Identify which cell holds the provided text, then report its [X, Y] central coordinate. 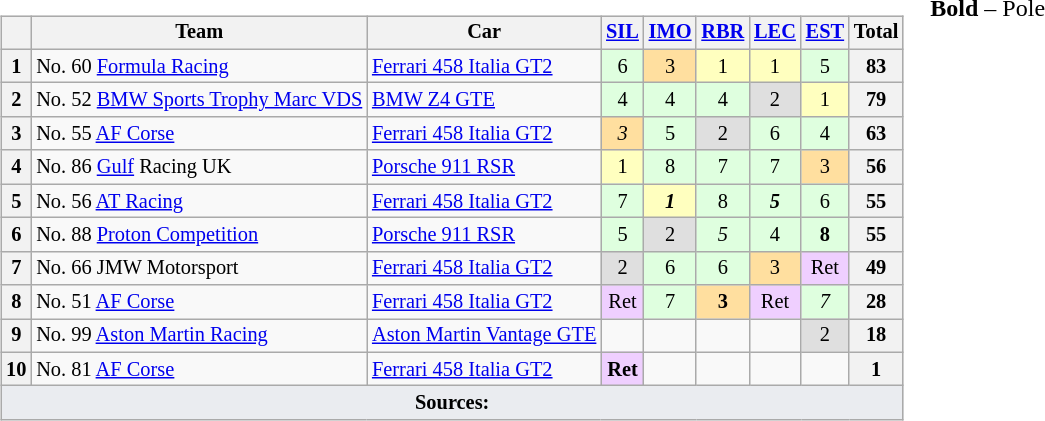
79 [876, 100]
63 [876, 134]
49 [876, 268]
56 [876, 167]
RBR [722, 33]
No. 99 Aston Martin Racing [199, 336]
9 [16, 336]
Team [199, 33]
18 [876, 336]
SIL [622, 33]
10 [16, 369]
BMW Z4 GTE [484, 100]
LEC [775, 33]
EST [825, 33]
No. 51 AF Corse [199, 302]
Car [484, 33]
Total [876, 33]
Aston Martin Vantage GTE [484, 336]
No. 88 Proton Competition [199, 235]
No. 86 Gulf Racing UK [199, 167]
No. 60 Formula Racing [199, 66]
No. 52 BMW Sports Trophy Marc VDS [199, 100]
IMO [670, 33]
No. 81 AF Corse [199, 369]
Sources: [452, 403]
83 [876, 66]
28 [876, 302]
No. 66 JMW Motorsport [199, 268]
No. 56 AT Racing [199, 201]
No. 55 AF Corse [199, 134]
